Pinpoint the cell where the given text exists, returning its [x, y] midpoint coordinate. 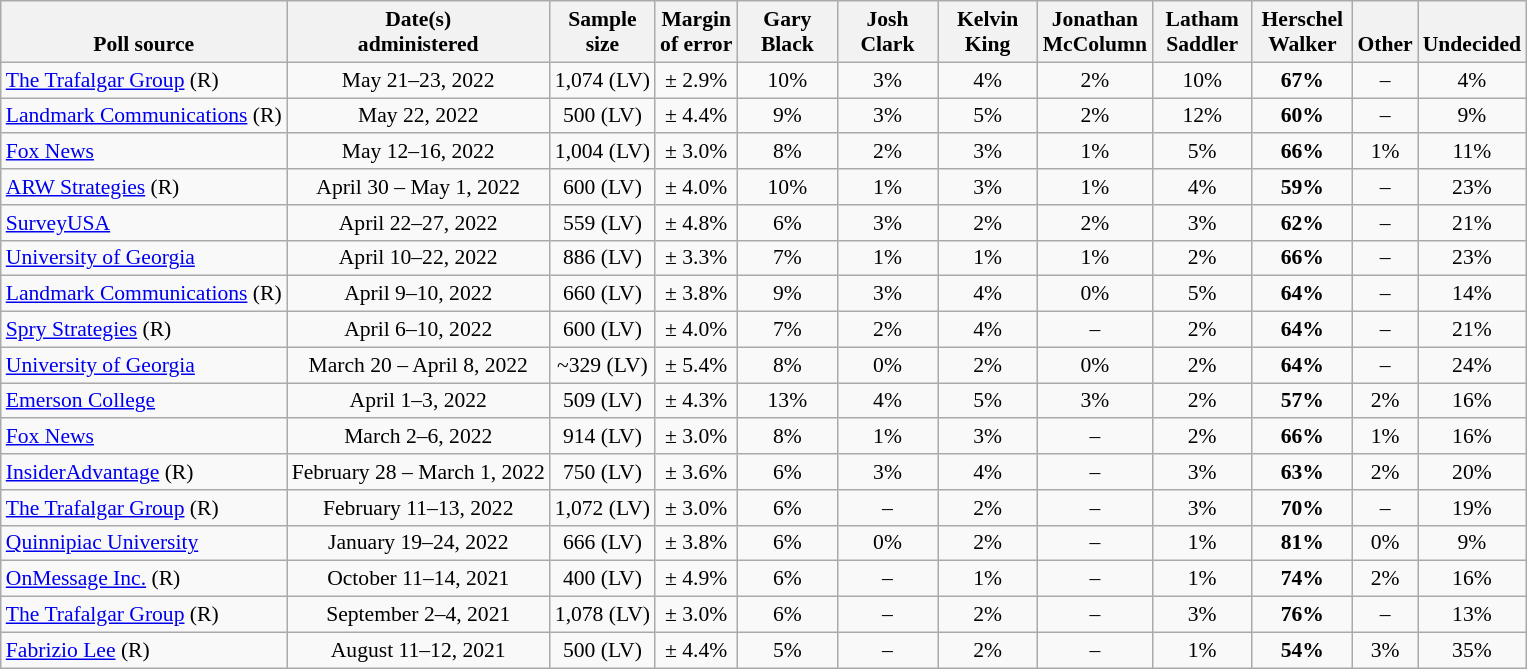
March 20 – April 8, 2022 [418, 365]
1,074 (LV) [602, 80]
Emerson College [144, 401]
886 (LV) [602, 258]
± 3.3% [696, 258]
Date(s)administered [418, 32]
54% [1302, 650]
70% [1302, 508]
11% [1472, 152]
1,078 (LV) [602, 615]
24% [1472, 365]
April 6–10, 2022 [418, 330]
35% [1472, 650]
63% [1302, 472]
660 (LV) [602, 294]
± 3.6% [696, 472]
± 2.9% [696, 80]
62% [1302, 223]
~329 (LV) [602, 365]
559 (LV) [602, 223]
74% [1302, 579]
Poll source [144, 32]
JonathanMcColumn [1095, 32]
April 22–27, 2022 [418, 223]
April 30 – May 1, 2022 [418, 187]
1,004 (LV) [602, 152]
1,072 (LV) [602, 508]
Marginof error [696, 32]
May 12–16, 2022 [418, 152]
InsiderAdvantage (R) [144, 472]
Quinnipiac University [144, 543]
October 11–14, 2021 [418, 579]
April 10–22, 2022 [418, 258]
20% [1472, 472]
Spry Strategies (R) [144, 330]
67% [1302, 80]
400 (LV) [602, 579]
September 2–4, 2021 [418, 615]
666 (LV) [602, 543]
76% [1302, 615]
± 4.9% [696, 579]
± 4.3% [696, 401]
19% [1472, 508]
January 19–24, 2022 [418, 543]
59% [1302, 187]
HerschelWalker [1302, 32]
February 28 – March 1, 2022 [418, 472]
March 2–6, 2022 [418, 437]
GaryBlack [787, 32]
750 (LV) [602, 472]
KelvinKing [988, 32]
509 (LV) [602, 401]
Undecided [1472, 32]
February 11–13, 2022 [418, 508]
Other [1384, 32]
± 4.8% [696, 223]
April 9–10, 2022 [418, 294]
Fabrizio Lee (R) [144, 650]
May 21–23, 2022 [418, 80]
April 1–3, 2022 [418, 401]
May 22, 2022 [418, 116]
60% [1302, 116]
ARW Strategies (R) [144, 187]
SurveyUSA [144, 223]
914 (LV) [602, 437]
81% [1302, 543]
OnMessage Inc. (R) [144, 579]
LathamSaddler [1202, 32]
Samplesize [602, 32]
± 5.4% [696, 365]
57% [1302, 401]
JoshClark [887, 32]
14% [1472, 294]
August 11–12, 2021 [418, 650]
12% [1202, 116]
